Locate the cell with the specified text and output its (x, y) center coordinate. 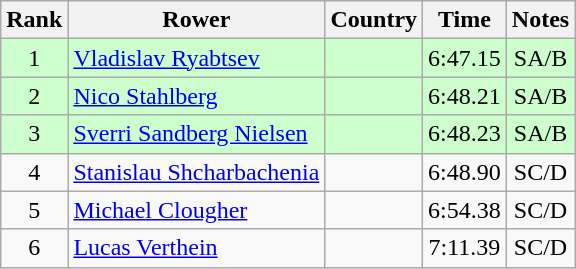
Michael Clougher (196, 210)
7:11.39 (465, 248)
Vladislav Ryabtsev (196, 58)
2 (34, 96)
Rank (34, 20)
Stanislau Shcharbachenia (196, 172)
6 (34, 248)
Rower (196, 20)
6:48.90 (465, 172)
6:48.23 (465, 134)
5 (34, 210)
6:47.15 (465, 58)
6:48.21 (465, 96)
Notes (540, 20)
Time (465, 20)
Country (374, 20)
6:54.38 (465, 210)
Nico Stahlberg (196, 96)
Lucas Verthein (196, 248)
4 (34, 172)
Sverri Sandberg Nielsen (196, 134)
1 (34, 58)
3 (34, 134)
